Scan for the cell matching the given text and deliver its (X, Y) coordinate at center. 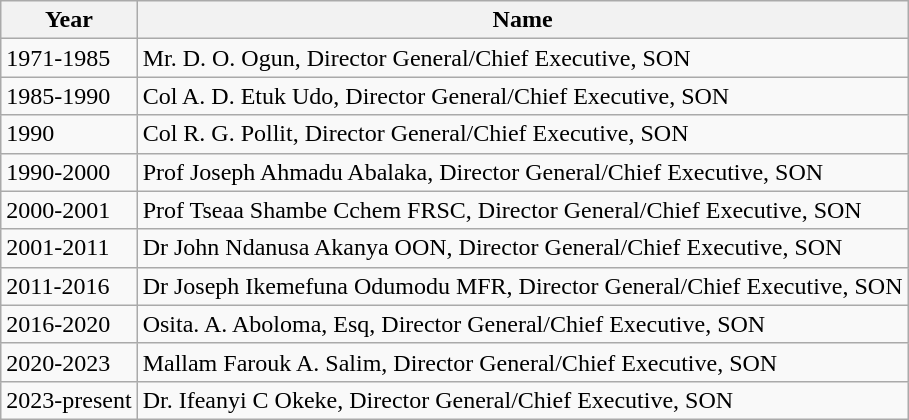
Prof Joseph Ahmadu Abalaka, Director General/Chief Executive, SON (522, 172)
Dr John Ndanusa Akanya OON, Director General/Chief Executive, SON (522, 248)
1971-1985 (69, 58)
1990-2000 (69, 172)
Mallam Farouk A. Salim, Director General/Chief Executive, SON (522, 362)
2023-present (69, 400)
Mr. D. O. Ogun, Director General/Chief Executive, SON (522, 58)
2020-2023 (69, 362)
Dr Joseph Ikemefuna Odumodu MFR, Director General/Chief Executive, SON (522, 286)
2000-2001 (69, 210)
Osita. A. Aboloma, Esq, Director General/Chief Executive, SON (522, 324)
2011-2016 (69, 286)
2001-2011 (69, 248)
Year (69, 20)
Name (522, 20)
1985-1990 (69, 96)
Col A. D. Etuk Udo, Director General/Chief Executive, SON (522, 96)
Col R. G. Pollit, Director General/Chief Executive, SON (522, 134)
2016-2020 (69, 324)
1990 (69, 134)
Dr. Ifeanyi C Okeke, Director General/Chief Executive, SON (522, 400)
Prof Tseaa Shambe Cchem FRSC, Director General/Chief Executive, SON (522, 210)
